Extract the (X, Y) coordinate from the center of the cell holding the provided text.  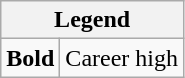
Bold (30, 58)
Legend (92, 20)
Career high (122, 58)
